Determine the (x, y) coordinate at the center of the cell enclosing the given text.  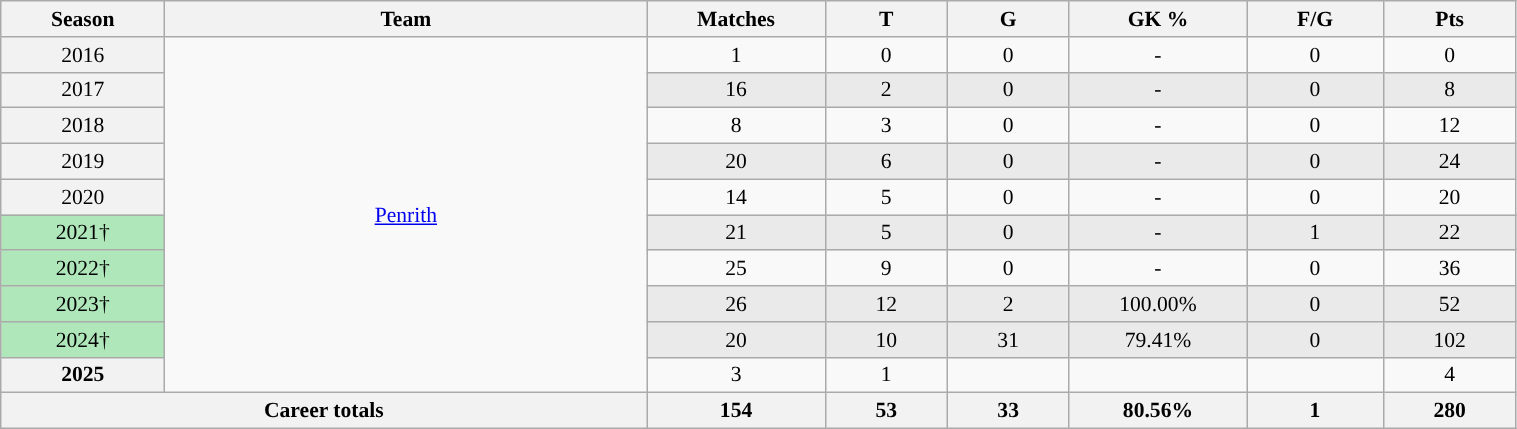
102 (1450, 340)
2016 (83, 55)
Pts (1450, 19)
2020 (83, 197)
154 (736, 411)
24 (1450, 162)
4 (1450, 375)
79.41% (1158, 340)
2017 (83, 90)
53 (886, 411)
52 (1450, 304)
Matches (736, 19)
25 (736, 269)
Season (83, 19)
33 (1008, 411)
2019 (83, 162)
100.00% (1158, 304)
6 (886, 162)
80.56% (1158, 411)
280 (1450, 411)
36 (1450, 269)
T (886, 19)
F/G (1315, 19)
14 (736, 197)
16 (736, 90)
GK % (1158, 19)
2022† (83, 269)
2025 (83, 375)
2024† (83, 340)
21 (736, 233)
2018 (83, 126)
Penrith (406, 215)
G (1008, 19)
2023† (83, 304)
Career totals (324, 411)
9 (886, 269)
31 (1008, 340)
26 (736, 304)
10 (886, 340)
Team (406, 19)
2021† (83, 233)
22 (1450, 233)
